Detect which cell encompasses the target text, then output its [X, Y] center coordinate. 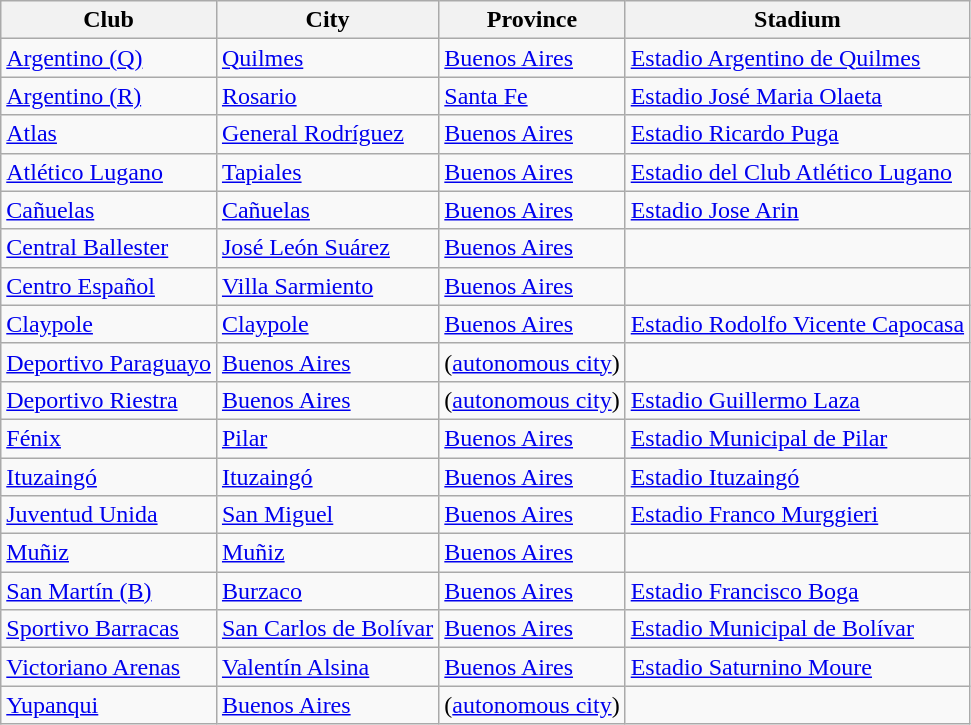
Santa Fe [532, 96]
San Miguel [327, 515]
Victoriano Arenas [109, 667]
Estadio del Club Atlético Lugano [797, 172]
Quilmes [327, 58]
Yupanqui [109, 705]
Estadio Franco Murggieri [797, 515]
Argentino (R) [109, 96]
Pilar [327, 438]
Sportivo Barracas [109, 629]
Centro Español [109, 286]
Stadium [797, 20]
Estadio Municipal de Pilar [797, 438]
Estadio Municipal de Bolívar [797, 629]
Tapiales [327, 172]
Estadio Jose Arin [797, 210]
Atlas [109, 134]
Valentín Alsina [327, 667]
Estadio Ituzaingó [797, 477]
Estadio Rodolfo Vicente Capocasa [797, 324]
Club [109, 20]
Estadio Guillermo Laza [797, 400]
Province [532, 20]
Atlético Lugano [109, 172]
Juventud Unida [109, 515]
Estadio José Maria Olaeta [797, 96]
San Carlos de Bolívar [327, 629]
Burzaco [327, 591]
Villa Sarmiento [327, 286]
Estadio Ricardo Puga [797, 134]
José León Suárez [327, 248]
General Rodríguez [327, 134]
San Martín (B) [109, 591]
City [327, 20]
Deportivo Riestra [109, 400]
Argentino (Q) [109, 58]
Deportivo Paraguayo [109, 362]
Estadio Argentino de Quilmes [797, 58]
Estadio Francisco Boga [797, 591]
Fénix [109, 438]
Central Ballester [109, 248]
Rosario [327, 96]
Estadio Saturnino Moure [797, 667]
